Extract the [X, Y] coordinate from the center of the cell holding the provided text.  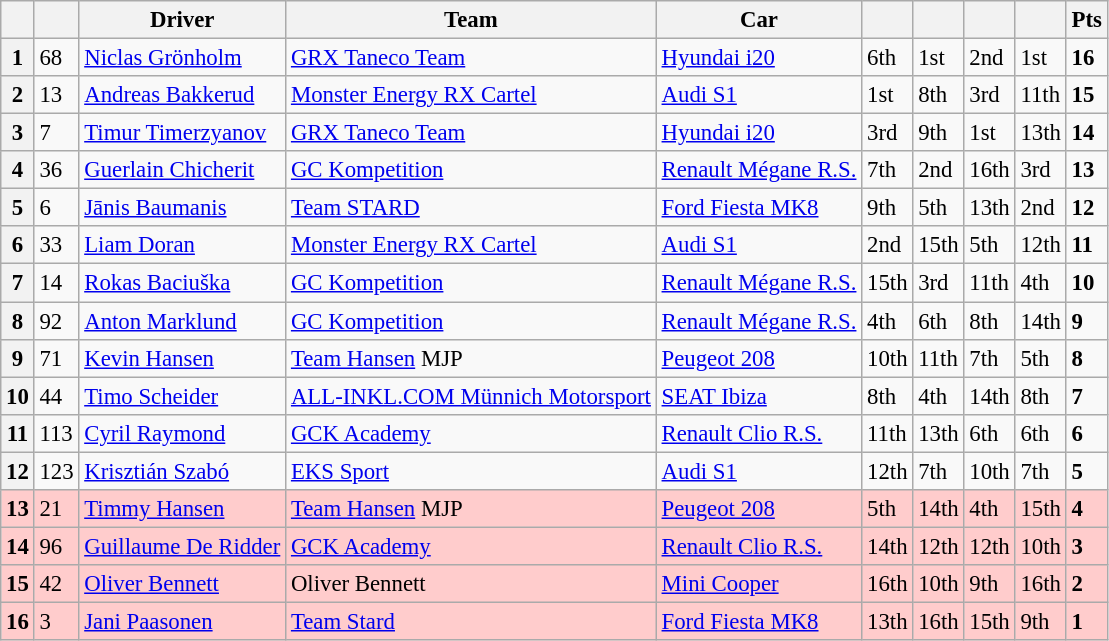
21 [56, 509]
Rokas Baciuška [182, 283]
Car [758, 20]
Timo Scheider [182, 396]
Guillaume De Ridder [182, 546]
Mini Cooper [758, 584]
33 [56, 245]
96 [56, 546]
123 [56, 471]
Team [472, 20]
71 [56, 358]
Timur Timerzyanov [182, 133]
68 [56, 58]
44 [56, 396]
Team STARD [472, 208]
113 [56, 433]
Liam Doran [182, 245]
Guerlain Chicherit [182, 170]
Cyril Raymond [182, 433]
Niclas Grönholm [182, 58]
36 [56, 170]
Timmy Hansen [182, 509]
Krisztián Szabó [182, 471]
SEAT Ibiza [758, 396]
Jani Paasonen [182, 621]
Jānis Baumanis [182, 208]
Kevin Hansen [182, 358]
ALL-INKL.COM Münnich Motorsport [472, 396]
Team Stard [472, 621]
42 [56, 584]
EKS Sport [472, 471]
Driver [182, 20]
92 [56, 321]
Anton Marklund [182, 321]
Andreas Bakkerud [182, 95]
Pts [1086, 20]
